Detect which cell encompasses the target text, then output its (X, Y) center coordinate. 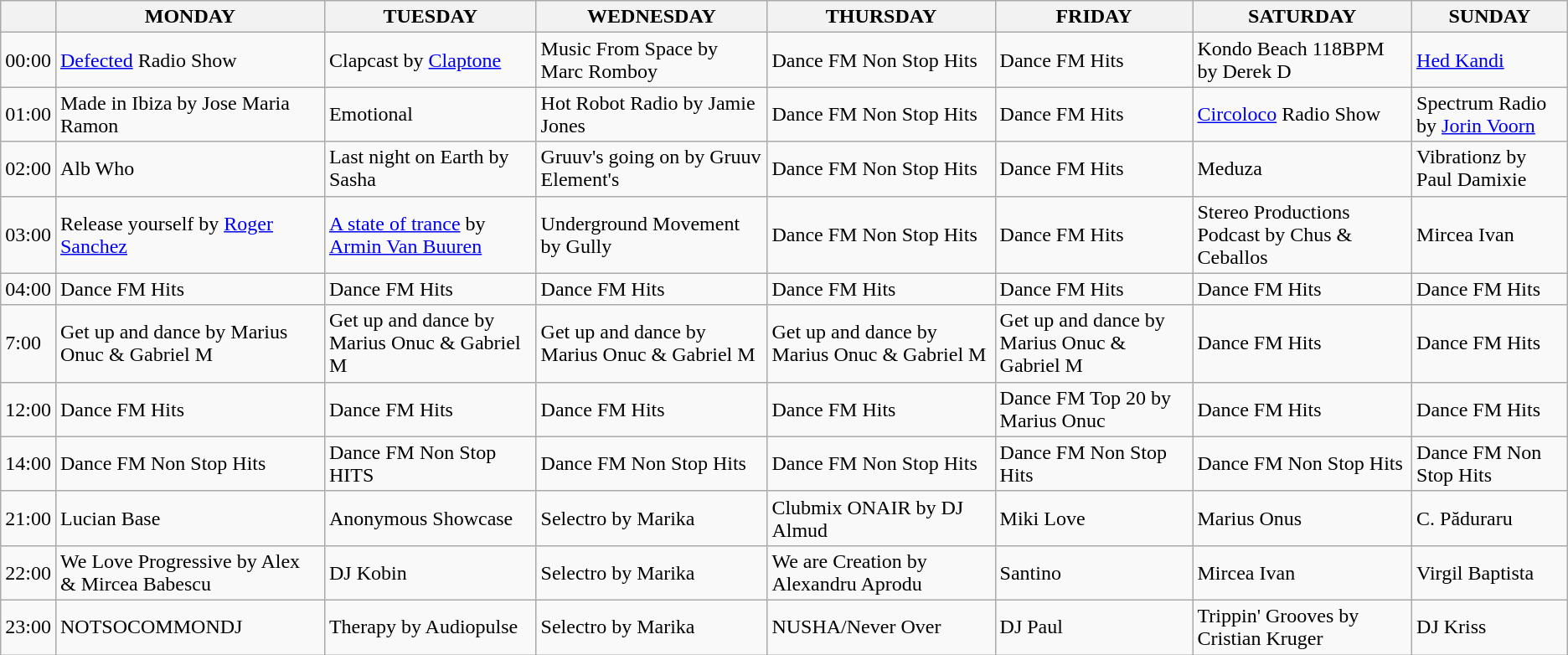
Music From Space by Marc Romboy (652, 60)
22:00 (28, 573)
Dance FM Non Stop HITS (431, 464)
FRIDAY (1094, 17)
Gruuv's going on by Gruuv Element's (652, 169)
THURSDAY (881, 17)
WEDNESDAY (652, 17)
MONDAY (189, 17)
23:00 (28, 627)
01:00 (28, 114)
03:00 (28, 235)
Hot Robot Radio by Jamie Jones (652, 114)
DJ Kriss (1490, 627)
Circoloco Radio Show (1302, 114)
Stereo Productions Podcast by Chus & Ceballos (1302, 235)
12:00 (28, 409)
Alb Who (189, 169)
Emotional (431, 114)
Miki Love (1094, 518)
Lucian Base (189, 518)
Clubmix ONAIR by DJ Almud (881, 518)
02:00 (28, 169)
Anonymous Showcase (431, 518)
NUSHA/Never Over (881, 627)
NOTSOCOMMONDJ (189, 627)
TUESDAY (431, 17)
We Love Progressive by Alex & Mircea Babescu (189, 573)
We are Creation by Alexandru Aprodu (881, 573)
7:00 (28, 343)
Spectrum Radio by Jorin Voorn (1490, 114)
Meduza (1302, 169)
Virgil Baptista (1490, 573)
Santino (1094, 573)
SATURDAY (1302, 17)
Kondo Beach 118BPM by Derek D (1302, 60)
04:00 (28, 289)
14:00 (28, 464)
Therapy by Audiopulse (431, 627)
Marius Onus (1302, 518)
Vibrationz by Paul Damixie (1490, 169)
Underground Movement by Gully (652, 235)
Release yourself by Roger Sanchez (189, 235)
SUNDAY (1490, 17)
Made in Ibiza by Jose Maria Ramon (189, 114)
Defected Radio Show (189, 60)
Hed Kandi (1490, 60)
C. Păduraru (1490, 518)
A state of trance by Armin Van Buuren (431, 235)
Dance FM Top 20 by Marius Onuc (1094, 409)
DJ Paul (1094, 627)
21:00 (28, 518)
DJ Kobin (431, 573)
Last night on Earth by Sasha (431, 169)
00:00 (28, 60)
Clapcast by Claptone (431, 60)
Trippin' Grooves by Cristian Kruger (1302, 627)
